Identify which cell holds the provided text, then report its [x, y] central coordinate. 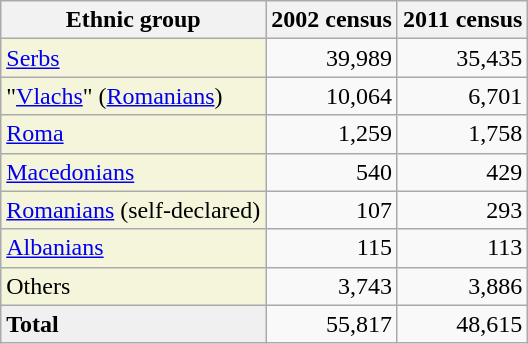
429 [462, 172]
293 [462, 210]
113 [462, 248]
Others [134, 286]
2011 census [462, 20]
3,743 [332, 286]
Romanians (self-declared) [134, 210]
6,701 [462, 96]
1,758 [462, 134]
10,064 [332, 96]
2002 census [332, 20]
Roma [134, 134]
Serbs [134, 58]
Total [134, 324]
115 [332, 248]
107 [332, 210]
35,435 [462, 58]
"Vlachs" (Romanians) [134, 96]
540 [332, 172]
1,259 [332, 134]
3,886 [462, 286]
Macedonians [134, 172]
39,989 [332, 58]
48,615 [462, 324]
Albanians [134, 248]
Ethnic group [134, 20]
55,817 [332, 324]
